Return the (X, Y) coordinate for the center point of the cell that contains the specified text.  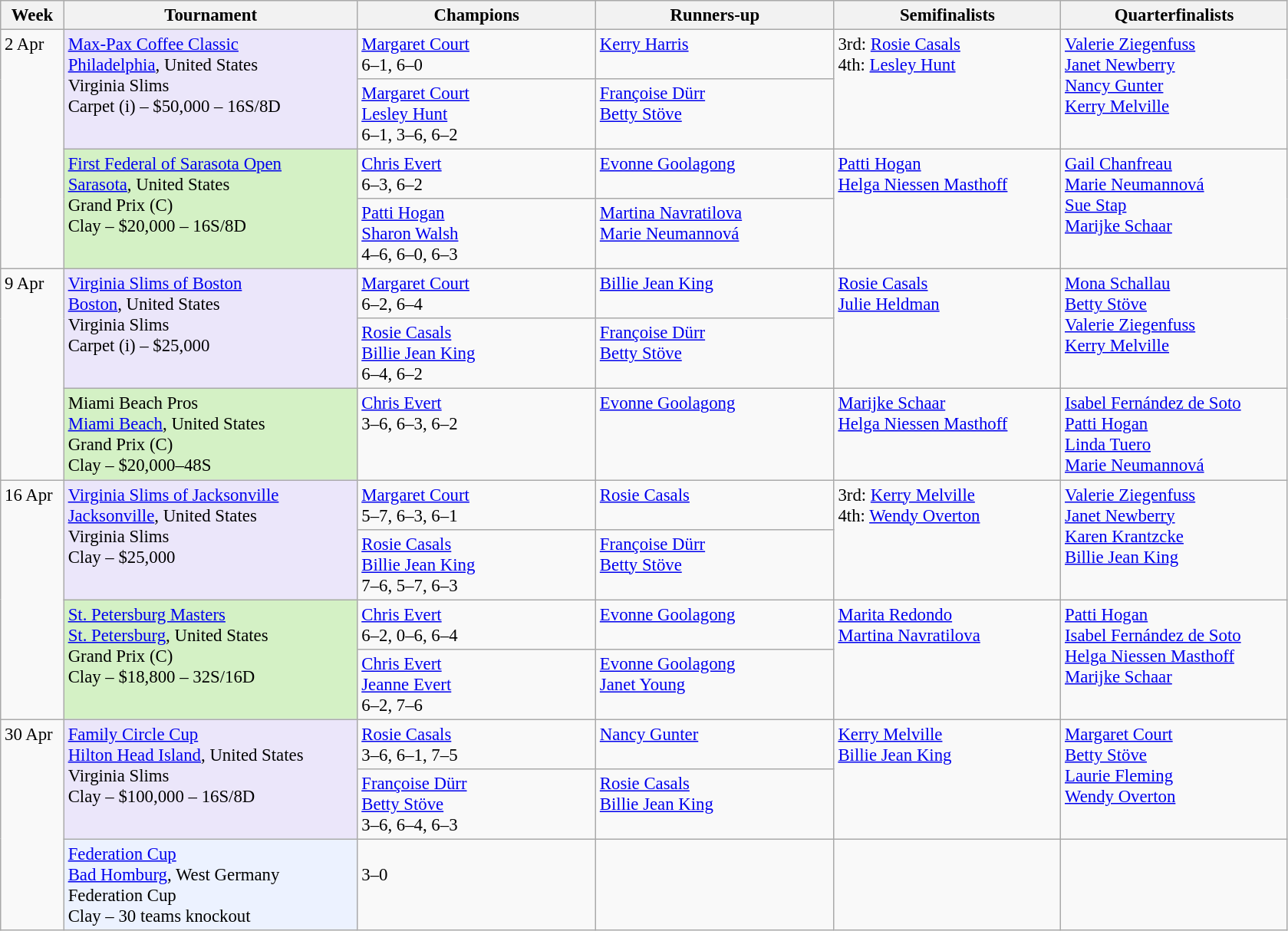
Chris Evert 6–3, 6–2 (477, 175)
Margaret Court Betty Stöve Laurie Fleming Wendy Overton (1174, 779)
2 Apr (32, 150)
Miami Beach Pros Miami Beach, United States Grand Prix (C) Clay – $20,000–48S (210, 434)
3–0 (477, 885)
Evonne Goolagong Janet Young (715, 684)
3rd: Rosie Casals 4th: Lesley Hunt (947, 90)
Max-Pax Coffee ClassicPhiladelphia, United StatesVirginia SlimsCarpet (i) – $50,000 – 16S/8D (210, 90)
Billie Jean King (715, 294)
Margaret Court 5–7, 6–3, 6–1 (477, 505)
Gail Chanfreau Marie Neumannová Sue Stap Marijke Schaar (1174, 209)
Nancy Gunter (715, 744)
Federation CupBad Homburg, West GermanyFederation CupClay – 30 teams knockout (210, 885)
Virginia Slims of BostonBoston, United StatesVirginia SlimsCarpet (i) – $25,000 (210, 329)
Rosie Casals (715, 505)
Rosie Casals Billie Jean King7–6, 5–7, 6–3 (477, 564)
Marijke Schaar Helga Niessen Masthoff (947, 434)
9 Apr (32, 374)
Chris Evert 6–2, 0–6, 6–4 (477, 624)
Rosie Casals Julie Heldman (947, 329)
Kerry Melville Billie Jean King (947, 779)
Rosie Casals Billie Jean King6–4, 6–2 (477, 354)
Françoise Dürr Betty Stöve3–6, 6–4, 6–3 (477, 804)
First Federal of Sarasota Open Sarasota, United States Grand Prix (C) Clay – $20,000 – 16S/8D (210, 209)
Semifinalists (947, 15)
Marita Redondo Martina Navratilova (947, 660)
Patti Hogan Helga Niessen Masthoff (947, 209)
Chris Evert 3–6, 6–3, 6–2 (477, 434)
Runners-up (715, 15)
Margaret Court Lesley Hunt6–1, 3–6, 6–2 (477, 114)
Family Circle CupHilton Head Island, United StatesVirginia SlimsClay – $100,000 – 16S/8D (210, 779)
Margaret Court 6–1, 6–0 (477, 55)
Tournament (210, 15)
16 Apr (32, 600)
30 Apr (32, 825)
Week (32, 15)
Patti Hogan Isabel Fernández de Soto Helga Niessen Masthoff Marijke Schaar (1174, 660)
Rosie Casals Billie Jean King (715, 804)
Quarterfinalists (1174, 15)
Rosie Casals 3–6, 6–1, 7–5 (477, 744)
St. Petersburg Masters St. Petersburg, United States Grand Prix (C) Clay – $18,800 – 32S/16D (210, 660)
3rd: Kerry Melville 4th: Wendy Overton (947, 540)
Margaret Court 6–2, 6–4 (477, 294)
Champions (477, 15)
Kerry Harris (715, 55)
Virginia Slims of JacksonvilleJacksonville, United StatesVirginia SlimsClay – $25,000 (210, 540)
Isabel Fernández de Soto Patti Hogan Linda Tuero Marie Neumannová (1174, 434)
Valerie Ziegenfuss Janet Newberry Karen Krantzcke Billie Jean King (1174, 540)
Patti Hogan Sharon Walsh 4–6, 6–0, 6–3 (477, 234)
Martina Navratilova Marie Neumannová (715, 234)
Mona Schallau Betty Stöve Valerie Ziegenfuss Kerry Melville (1174, 329)
Chris Evert Jeanne Evert 6–2, 7–6 (477, 684)
Valerie Ziegenfuss Janet Newberry Nancy Gunter Kerry Melville (1174, 90)
